For the text-containing cell, return its midpoint in [X, Y] coordinate format. 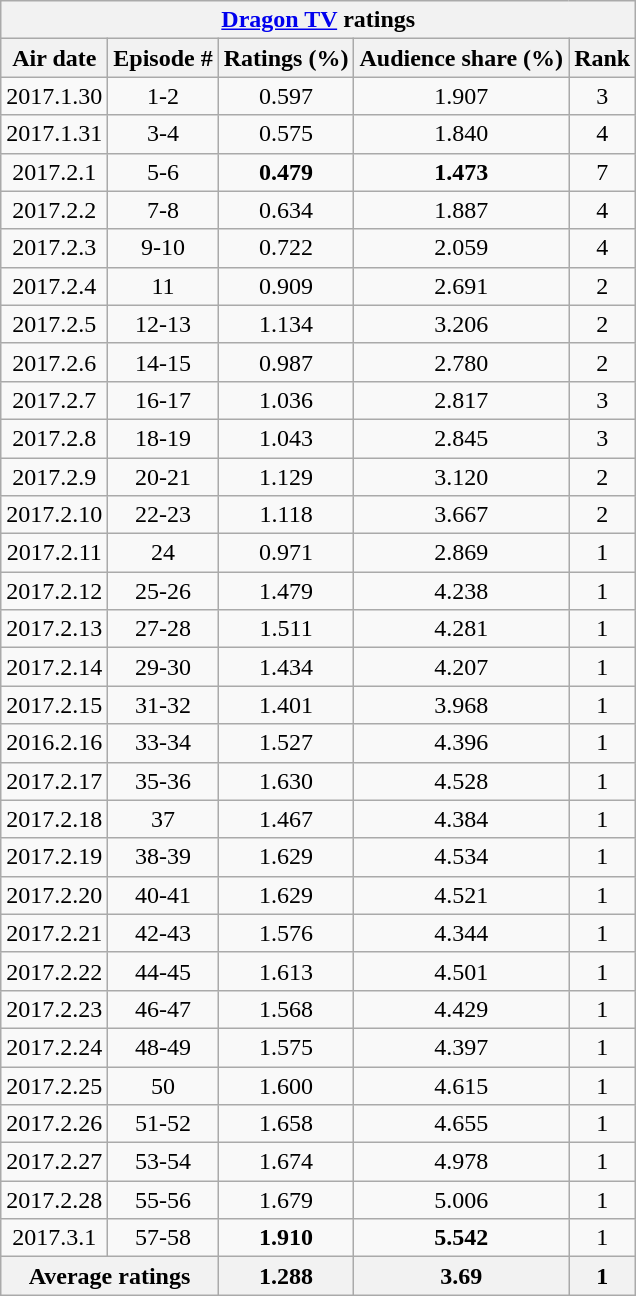
2017.2.12 [54, 591]
2.817 [462, 400]
2017.2.17 [54, 781]
7 [602, 172]
4.615 [462, 1085]
22-23 [163, 515]
4.978 [462, 1162]
2017.2.1 [54, 172]
1.134 [286, 324]
2.691 [462, 286]
2017.2.20 [54, 895]
1.658 [286, 1124]
Air date [54, 58]
2.845 [462, 438]
2017.1.31 [54, 134]
37 [163, 819]
3.667 [462, 515]
1.511 [286, 629]
1.576 [286, 933]
2017.2.25 [54, 1085]
18-19 [163, 438]
2017.2.8 [54, 438]
1.288 [286, 1276]
0.909 [286, 286]
1.674 [286, 1162]
1.575 [286, 1047]
0.987 [286, 362]
40-41 [163, 895]
4.238 [462, 591]
2017.2.7 [54, 400]
31-32 [163, 705]
1.036 [286, 400]
1.434 [286, 667]
46-47 [163, 1009]
12-13 [163, 324]
2017.2.6 [54, 362]
33-34 [163, 743]
1.600 [286, 1085]
1.887 [462, 210]
48-49 [163, 1047]
5-6 [163, 172]
1.527 [286, 743]
1.910 [286, 1238]
4.655 [462, 1124]
2016.2.16 [54, 743]
1.679 [286, 1200]
42-43 [163, 933]
14-15 [163, 362]
2017.2.15 [54, 705]
11 [163, 286]
3.69 [462, 1276]
4.429 [462, 1009]
9-10 [163, 248]
4.396 [462, 743]
4.384 [462, 819]
0.597 [286, 96]
2017.2.2 [54, 210]
53-54 [163, 1162]
1.118 [286, 515]
2.869 [462, 553]
2017.2.23 [54, 1009]
3-4 [163, 134]
5.542 [462, 1238]
1.129 [286, 477]
1.568 [286, 1009]
4.534 [462, 857]
2017.2.19 [54, 857]
0.479 [286, 172]
1.907 [462, 96]
51-52 [163, 1124]
2017.2.18 [54, 819]
Average ratings [110, 1276]
2017.2.21 [54, 933]
1.840 [462, 134]
1.473 [462, 172]
25-26 [163, 591]
2017.1.30 [54, 96]
2.059 [462, 248]
4.281 [462, 629]
0.971 [286, 553]
27-28 [163, 629]
1.479 [286, 591]
1.043 [286, 438]
20-21 [163, 477]
2017.2.24 [54, 1047]
2017.2.9 [54, 477]
Ratings (%) [286, 58]
2017.2.10 [54, 515]
1-2 [163, 96]
2.780 [462, 362]
Audience share (%) [462, 58]
2017.2.13 [54, 629]
1.401 [286, 705]
1.613 [286, 971]
2017.2.27 [54, 1162]
Rank [602, 58]
0.634 [286, 210]
4.501 [462, 971]
50 [163, 1085]
2017.2.5 [54, 324]
2017.2.28 [54, 1200]
44-45 [163, 971]
3.968 [462, 705]
0.575 [286, 134]
5.006 [462, 1200]
57-58 [163, 1238]
38-39 [163, 857]
4.521 [462, 895]
1.630 [286, 781]
2017.3.1 [54, 1238]
2017.2.3 [54, 248]
4.397 [462, 1047]
0.722 [286, 248]
4.344 [462, 933]
1.467 [286, 819]
4.207 [462, 667]
2017.2.11 [54, 553]
24 [163, 553]
35-36 [163, 781]
Episode # [163, 58]
3.206 [462, 324]
4.528 [462, 781]
7-8 [163, 210]
2017.2.4 [54, 286]
29-30 [163, 667]
3.120 [462, 477]
2017.2.14 [54, 667]
2017.2.26 [54, 1124]
2017.2.22 [54, 971]
16-17 [163, 400]
55-56 [163, 1200]
Dragon TV ratings [318, 20]
